For the text-containing cell, return its midpoint in (x, y) coordinate format. 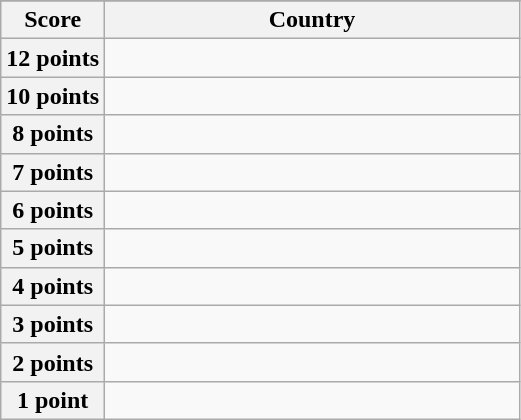
7 points (53, 172)
Score (53, 20)
10 points (53, 96)
12 points (53, 58)
8 points (53, 134)
3 points (53, 324)
Country (312, 20)
6 points (53, 210)
5 points (53, 248)
4 points (53, 286)
2 points (53, 362)
1 point (53, 400)
